Return the [X, Y] coordinate for the center point of the cell that contains the specified text.  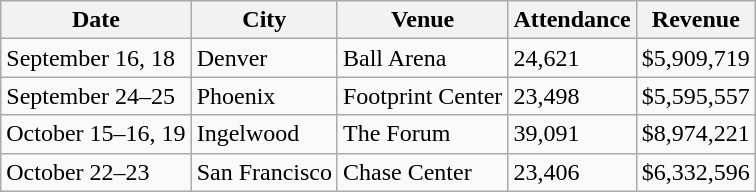
24,621 [572, 58]
October 22–23 [96, 172]
The Forum [422, 134]
Footprint Center [422, 96]
$5,909,719 [696, 58]
Phoenix [264, 96]
Revenue [696, 20]
$6,332,596 [696, 172]
Venue [422, 20]
Denver [264, 58]
October 15–16, 19 [96, 134]
Ball Arena [422, 58]
Date [96, 20]
23,406 [572, 172]
39,091 [572, 134]
San Francisco [264, 172]
Chase Center [422, 172]
23,498 [572, 96]
Attendance [572, 20]
$5,595,557 [696, 96]
$8,974,221 [696, 134]
September 16, 18 [96, 58]
September 24–25 [96, 96]
Ingelwood [264, 134]
City [264, 20]
